Determine the (x, y) coordinate at the center of the cell enclosing the given text.  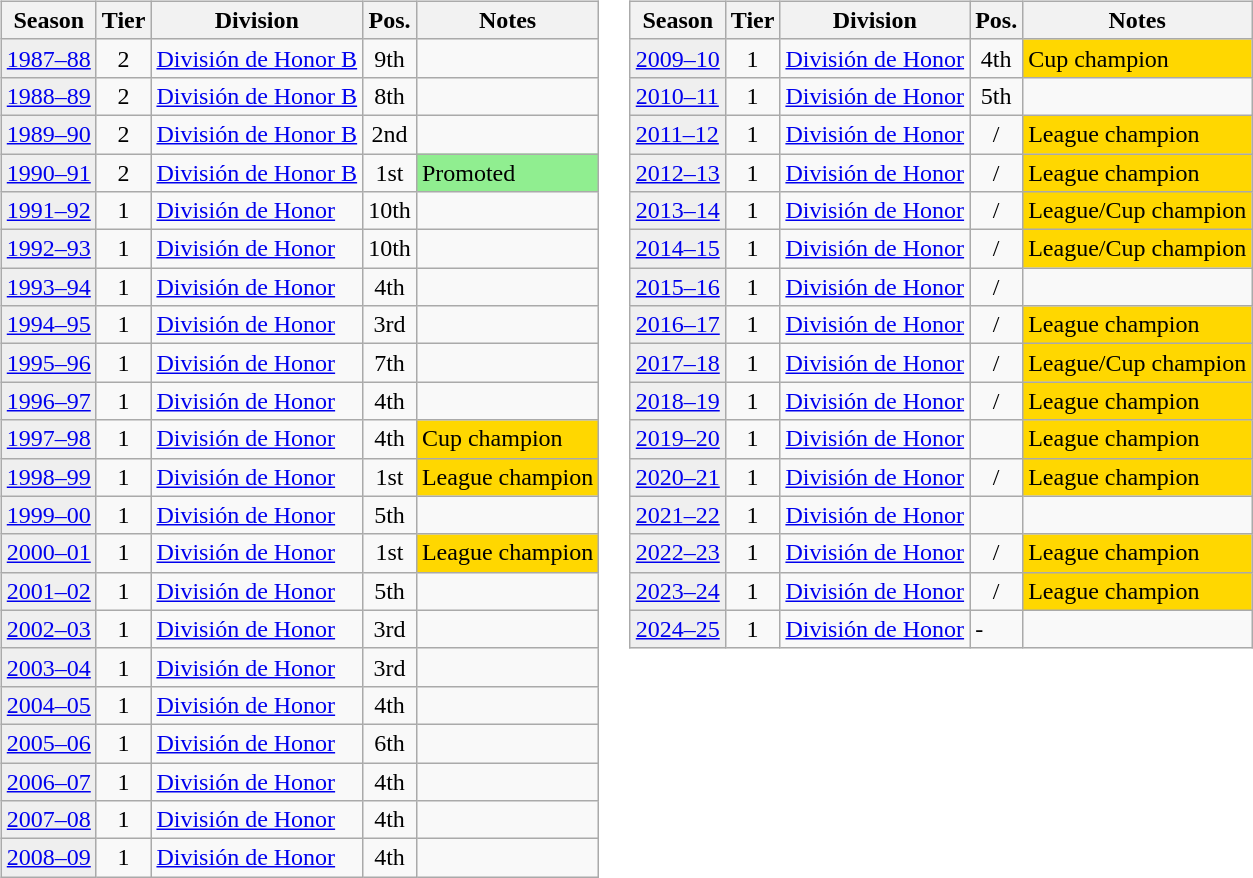
1987–88 (48, 58)
2023–24 (678, 591)
2008–09 (48, 858)
8th (390, 96)
2014–15 (678, 249)
6th (390, 743)
2011–12 (678, 134)
1999–00 (48, 515)
Promoted (507, 173)
- (996, 629)
2001–02 (48, 591)
2003–04 (48, 667)
2019–20 (678, 439)
2017–18 (678, 363)
1997–98 (48, 439)
2021–22 (678, 515)
1994–95 (48, 325)
2013–14 (678, 211)
2018–19 (678, 401)
1993–94 (48, 287)
2002–03 (48, 629)
7th (390, 363)
1988–89 (48, 96)
2007–08 (48, 820)
2020–21 (678, 477)
1995–96 (48, 363)
1989–90 (48, 134)
2010–11 (678, 96)
1990–91 (48, 173)
2024–25 (678, 629)
1991–92 (48, 211)
2022–23 (678, 553)
2015–16 (678, 287)
2009–10 (678, 58)
2006–07 (48, 781)
2005–06 (48, 743)
9th (390, 58)
2016–17 (678, 325)
1992–93 (48, 249)
2nd (390, 134)
1996–97 (48, 401)
2012–13 (678, 173)
2000–01 (48, 553)
1998–99 (48, 477)
2004–05 (48, 705)
